Identify which cell holds the provided text, then report its [X, Y] central coordinate. 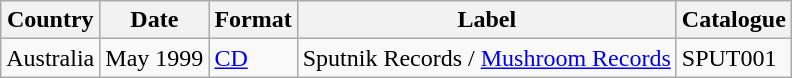
Format [253, 20]
Australia [50, 58]
SPUT001 [734, 58]
Catalogue [734, 20]
May 1999 [154, 58]
Country [50, 20]
Date [154, 20]
Sputnik Records / Mushroom Records [486, 58]
Label [486, 20]
CD [253, 58]
